Detect which cell encompasses the target text, then output its (x, y) center coordinate. 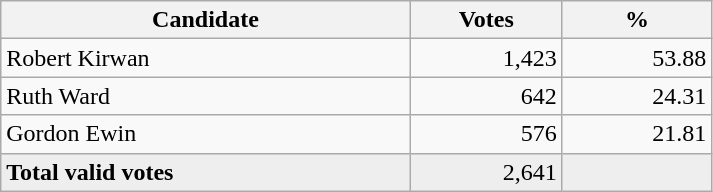
24.31 (637, 96)
Robert Kirwan (206, 58)
642 (486, 96)
21.81 (637, 134)
576 (486, 134)
% (637, 20)
Candidate (206, 20)
Votes (486, 20)
53.88 (637, 58)
2,641 (486, 172)
1,423 (486, 58)
Total valid votes (206, 172)
Ruth Ward (206, 96)
Gordon Ewin (206, 134)
